Extract the (X, Y) coordinate from the center of the cell holding the provided text.  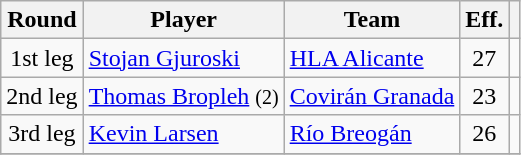
27 (484, 58)
Thomas Bropleh (2) (184, 96)
Río Breogán (372, 134)
1st leg (42, 58)
3rd leg (42, 134)
2nd leg (42, 96)
Team (372, 20)
Round (42, 20)
Stojan Gjuroski (184, 58)
Eff. (484, 20)
Player (184, 20)
Covirán Granada (372, 96)
26 (484, 134)
Kevin Larsen (184, 134)
HLA Alicante (372, 58)
23 (484, 96)
